Locate the cell with the specified text and output its [x, y] center coordinate. 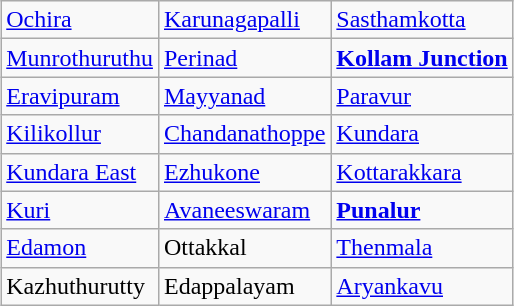
Ochira [80, 20]
Paravur [422, 96]
Kilikollur [80, 134]
Sasthamkotta [422, 20]
Edappalayam [244, 286]
Kollam Junction [422, 58]
Kazhuthurutty [80, 286]
Karunagapalli [244, 20]
Kottarakkara [422, 172]
Munrothuruthu [80, 58]
Eravipuram [80, 96]
Edamon [80, 248]
Kuri [80, 210]
Kundara [422, 134]
Thenmala [422, 248]
Perinad [244, 58]
Kundara East [80, 172]
Chandanathoppe [244, 134]
Mayyanad [244, 96]
Aryankavu [422, 286]
Ezhukone [244, 172]
Ottakkal [244, 248]
Avaneeswaram [244, 210]
Punalur [422, 210]
